Detect which cell encompasses the target text, then output its (X, Y) center coordinate. 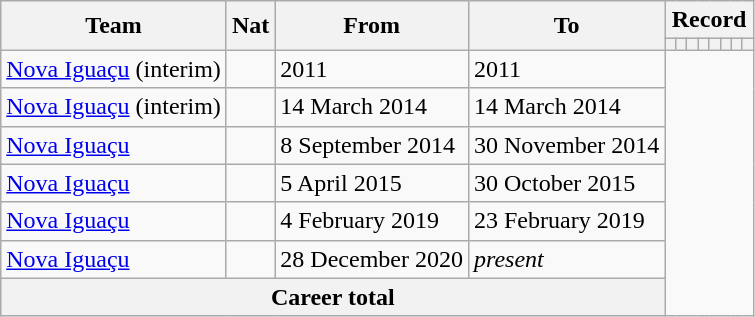
Nat (250, 26)
Career total (333, 297)
8 September 2014 (372, 145)
23 February 2019 (566, 221)
30 November 2014 (566, 145)
30 October 2015 (566, 183)
5 April 2015 (372, 183)
4 February 2019 (372, 221)
To (566, 26)
28 December 2020 (372, 259)
present (566, 259)
From (372, 26)
Record (709, 20)
Team (114, 26)
